Scan for the cell matching the given text and deliver its (X, Y) coordinate at center. 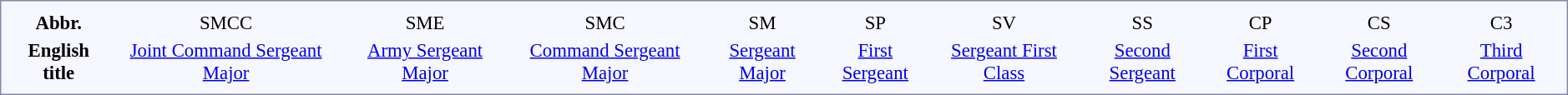
CP (1261, 22)
Third Corporal (1501, 62)
SMCC (226, 22)
SME (426, 22)
CS (1379, 22)
Command Sergeant Major (604, 62)
Army Sergeant Major (426, 62)
Sergeant Major (763, 62)
Joint Command Sergeant Major (226, 62)
C3 (1501, 22)
SM (763, 22)
Second Corporal (1379, 62)
SP (875, 22)
SS (1142, 22)
SV (1004, 22)
First Sergeant (875, 62)
First Corporal (1261, 62)
English title (58, 62)
Second Sergeant (1142, 62)
SMC (604, 22)
Abbr. (58, 22)
Sergeant First Class (1004, 62)
